Extract the (X, Y) coordinate from the center of the cell holding the provided text.  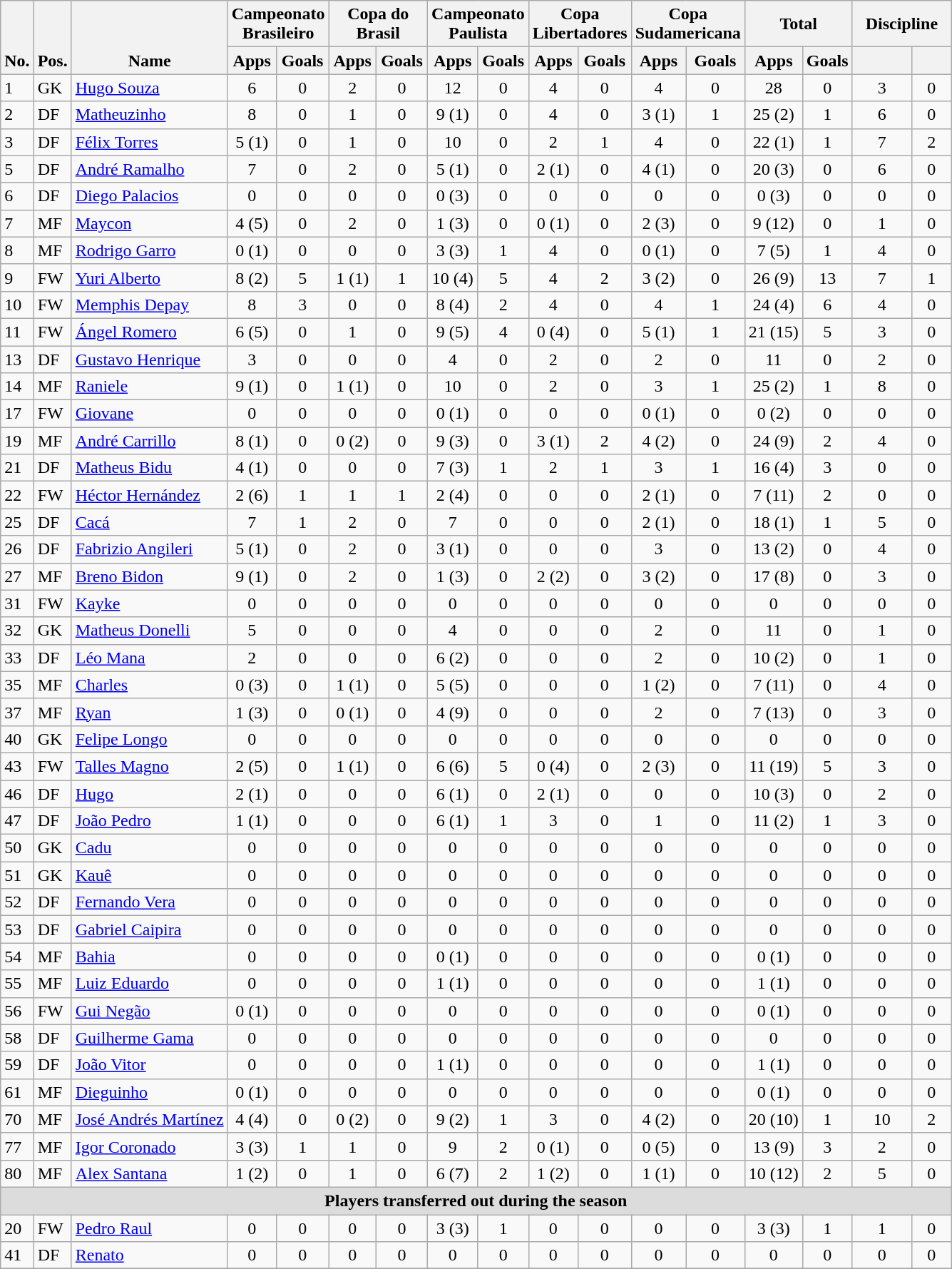
24 (4) (773, 305)
33 (17, 658)
9 (12) (773, 223)
Players transferred out during the season (476, 1201)
10 (4) (453, 277)
Ryan (150, 712)
Héctor Hernández (150, 495)
17 (8) (773, 576)
Dieguinho (150, 1092)
27 (17, 576)
6 (5) (252, 332)
7 (13) (773, 712)
João Vitor (150, 1065)
Name (150, 37)
10 (12) (773, 1173)
Cacá (150, 522)
Diego Palacios (150, 196)
77 (17, 1146)
22 (1) (773, 142)
70 (17, 1119)
31 (17, 603)
17 (17, 414)
59 (17, 1065)
Rodrigo Garro (150, 250)
43 (17, 766)
Memphis Depay (150, 305)
Copa do Brasil (378, 24)
56 (17, 1011)
0 (5) (658, 1146)
2 (4) (453, 495)
25 (17, 522)
35 (17, 685)
Fernando Vera (150, 902)
19 (17, 441)
No. (17, 37)
28 (773, 88)
80 (17, 1173)
8 (1) (252, 441)
Léo Mana (150, 658)
12 (453, 88)
8 (4) (453, 305)
41 (17, 1255)
2 (2) (553, 576)
13 (9) (773, 1146)
53 (17, 929)
20 (17, 1228)
Ángel Romero (150, 332)
9 (5) (453, 332)
2 (5) (252, 766)
10 (2) (773, 658)
Yuri Alberto (150, 277)
Guilherme Gama (150, 1038)
Talles Magno (150, 766)
Bahia (150, 957)
21 (15) (773, 332)
Breno Bidon (150, 576)
Felipe Longo (150, 739)
18 (1) (773, 522)
6 (7) (453, 1173)
37 (17, 712)
50 (17, 848)
Kayke (150, 603)
26 (17, 549)
Hugo Souza (150, 88)
Charles (150, 685)
40 (17, 739)
Discipline (901, 24)
Cadu (150, 848)
Pos. (53, 37)
9 (3) (453, 441)
47 (17, 821)
Maycon (150, 223)
6 (6) (453, 766)
61 (17, 1092)
32 (17, 631)
22 (17, 495)
7 (3) (453, 468)
52 (17, 902)
46 (17, 794)
8 (2) (252, 277)
6 (2) (453, 658)
Gustavo Henrique (150, 359)
11 (2) (773, 821)
4 (5) (252, 223)
Raniele (150, 387)
2 (6) (252, 495)
10 (3) (773, 794)
20 (3) (773, 169)
55 (17, 984)
58 (17, 1038)
24 (9) (773, 441)
7 (5) (773, 250)
20 (10) (773, 1119)
Renato (150, 1255)
4 (4) (252, 1119)
Alex Santana (150, 1173)
Félix Torres (150, 142)
9 (2) (453, 1119)
Giovane (150, 414)
Total (799, 24)
Matheus Bidu (150, 468)
21 (17, 468)
Gabriel Caipira (150, 929)
André Ramalho (150, 169)
Gui Negão (150, 1011)
14 (17, 387)
Hugo (150, 794)
54 (17, 957)
Campeonato Paulista (478, 24)
João Pedro (150, 821)
Campeonato Brasileiro (278, 24)
Copa Libertadores (580, 24)
Kauê (150, 875)
51 (17, 875)
Fabrizio Angileri (150, 549)
José Andrés Martínez (150, 1119)
26 (9) (773, 277)
4 (9) (453, 712)
11 (19) (773, 766)
Matheus Donelli (150, 631)
16 (4) (773, 468)
Copa Sudamericana (687, 24)
André Carrillo (150, 441)
Luiz Eduardo (150, 984)
Matheuzinho (150, 115)
Pedro Raul (150, 1228)
Igor Coronado (150, 1146)
5 (5) (453, 685)
13 (2) (773, 549)
